Output the [x, y] coordinate of the center of the cell containing the given text.  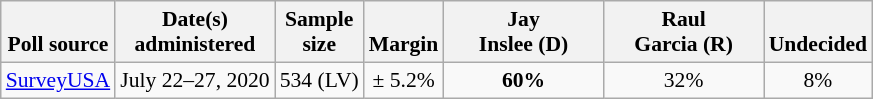
Poll source [58, 32]
534 (LV) [320, 80]
± 5.2% [404, 80]
RaulGarcia (R) [684, 32]
SurveyUSA [58, 80]
July 22–27, 2020 [194, 80]
Samplesize [320, 32]
8% [818, 80]
JayInslee (D) [523, 32]
Margin [404, 32]
32% [684, 80]
60% [523, 80]
Undecided [818, 32]
Date(s)administered [194, 32]
